Determine the (X, Y) coordinate at the center of the cell enclosing the given text.  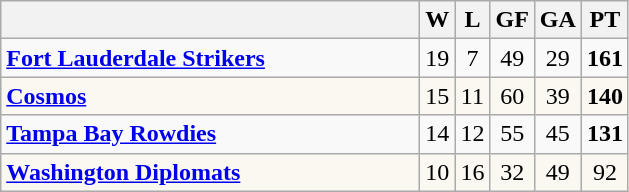
W (438, 20)
60 (512, 96)
45 (558, 134)
10 (438, 172)
GF (512, 20)
11 (472, 96)
19 (438, 58)
39 (558, 96)
15 (438, 96)
Tampa Bay Rowdies (210, 134)
12 (472, 134)
140 (604, 96)
Cosmos (210, 96)
7 (472, 58)
16 (472, 172)
92 (604, 172)
14 (438, 134)
131 (604, 134)
Washington Diplomats (210, 172)
55 (512, 134)
Fort Lauderdale Strikers (210, 58)
32 (512, 172)
161 (604, 58)
L (472, 20)
PT (604, 20)
GA (558, 20)
29 (558, 58)
